Search for the cell housing the specified text and yield its [x, y] center coordinate. 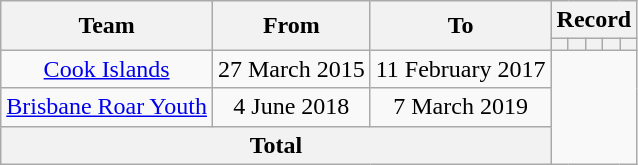
To [460, 26]
Total [276, 145]
11 February 2017 [460, 69]
From [291, 26]
27 March 2015 [291, 69]
Brisbane Roar Youth [107, 107]
Team [107, 26]
Record [594, 20]
7 March 2019 [460, 107]
Cook Islands [107, 69]
4 June 2018 [291, 107]
